Determine the [x, y] coordinate at the center of the cell enclosing the given text.  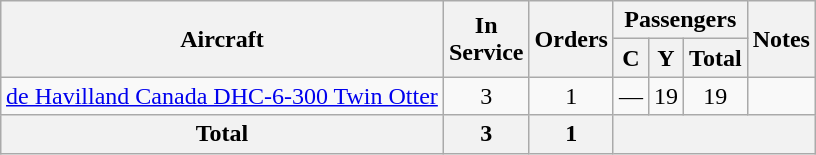
Aircraft [222, 39]
In Service [486, 39]
— [630, 96]
Notes [781, 39]
Passengers [680, 20]
C [630, 58]
de Havilland Canada DHC-6-300 Twin Otter [222, 96]
Y [666, 58]
Orders [571, 39]
